Return the (X, Y) coordinate for the center point of the cell that contains the specified text.  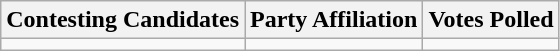
Contesting Candidates (123, 20)
Votes Polled (491, 20)
Party Affiliation (334, 20)
